Find where the given text appears and provide that cell's center as [X, Y] coordinate. 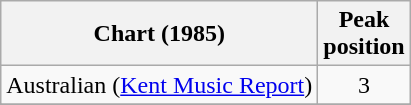
Chart (1985) [160, 34]
Peakposition [364, 34]
Australian (Kent Music Report) [160, 85]
3 [364, 85]
